Extract the [X, Y] coordinate from the center of the cell holding the provided text.  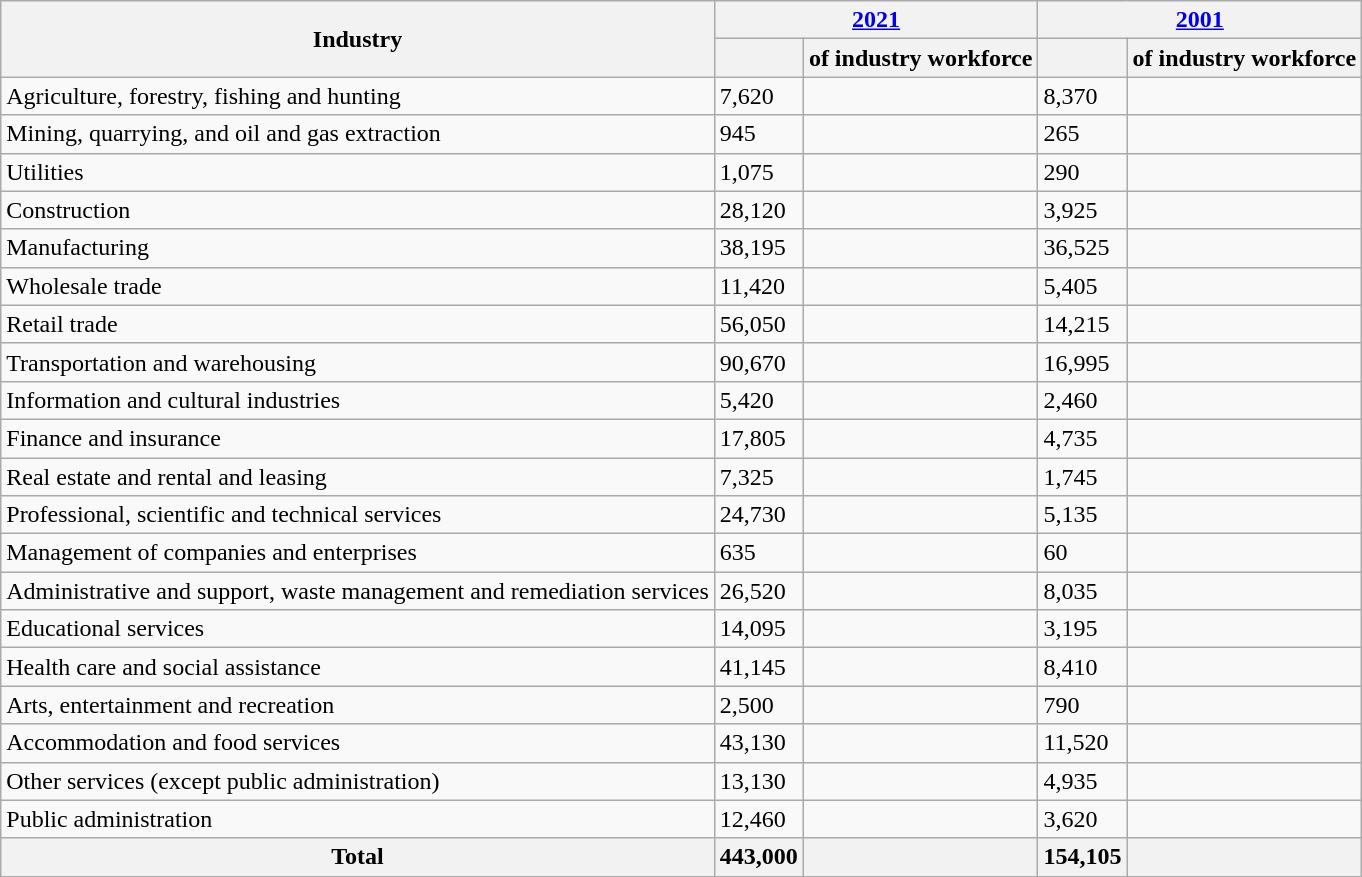
17,805 [758, 438]
Utilities [358, 172]
28,120 [758, 210]
5,420 [758, 400]
14,215 [1082, 324]
56,050 [758, 324]
790 [1082, 705]
945 [758, 134]
Management of companies and enterprises [358, 553]
3,195 [1082, 629]
Mining, quarrying, and oil and gas extraction [358, 134]
4,935 [1082, 781]
Industry [358, 39]
5,135 [1082, 515]
1,745 [1082, 477]
Finance and insurance [358, 438]
11,520 [1082, 743]
2,460 [1082, 400]
14,095 [758, 629]
1,075 [758, 172]
12,460 [758, 819]
290 [1082, 172]
Total [358, 857]
7,620 [758, 96]
38,195 [758, 248]
2021 [876, 20]
8,035 [1082, 591]
26,520 [758, 591]
Retail trade [358, 324]
Information and cultural industries [358, 400]
Health care and social assistance [358, 667]
2001 [1200, 20]
Manufacturing [358, 248]
16,995 [1082, 362]
Arts, entertainment and recreation [358, 705]
41,145 [758, 667]
Transportation and warehousing [358, 362]
Educational services [358, 629]
154,105 [1082, 857]
Real estate and rental and leasing [358, 477]
Administrative and support, waste management and remediation services [358, 591]
13,130 [758, 781]
Public administration [358, 819]
3,925 [1082, 210]
443,000 [758, 857]
265 [1082, 134]
11,420 [758, 286]
3,620 [1082, 819]
8,370 [1082, 96]
8,410 [1082, 667]
4,735 [1082, 438]
635 [758, 553]
60 [1082, 553]
Professional, scientific and technical services [358, 515]
Construction [358, 210]
Accommodation and food services [358, 743]
43,130 [758, 743]
Agriculture, forestry, fishing and hunting [358, 96]
7,325 [758, 477]
36,525 [1082, 248]
Wholesale trade [358, 286]
5,405 [1082, 286]
Other services (except public administration) [358, 781]
2,500 [758, 705]
90,670 [758, 362]
24,730 [758, 515]
